Return the [x, y] coordinate for the center point of the cell that contains the specified text.  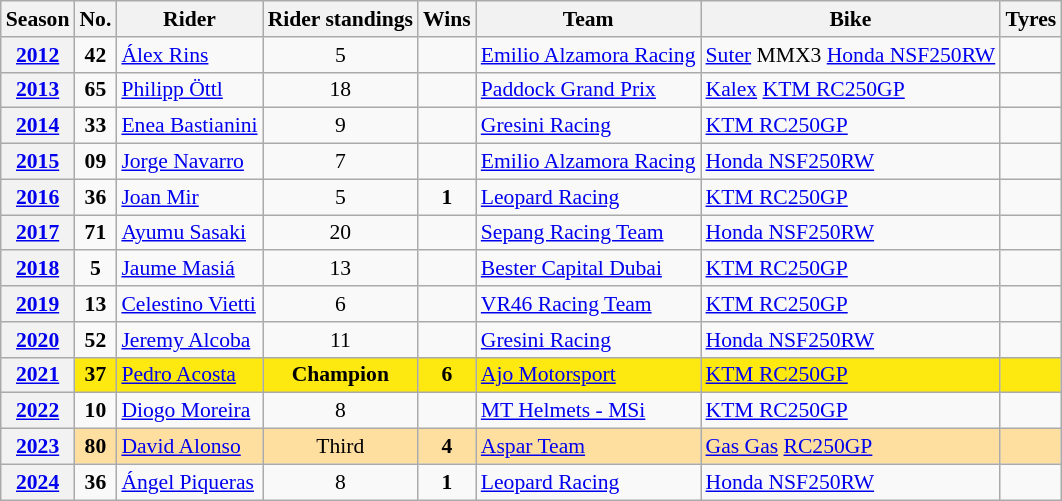
Ajo Motorsport [588, 375]
Kalex KTM RC250GP [851, 90]
Suter MMX3 Honda NSF250RW [851, 55]
2012 [38, 55]
Third [340, 447]
Rider [189, 19]
Álex Rins [189, 55]
Ángel Piqueras [189, 482]
2013 [38, 90]
Team [588, 19]
Joan Mir [189, 197]
2017 [38, 233]
Rider standings [340, 19]
2024 [38, 482]
VR46 Racing Team [588, 304]
Paddock Grand Prix [588, 90]
Bester Capital Dubai [588, 269]
Bike [851, 19]
2014 [38, 126]
Aspar Team [588, 447]
No. [95, 19]
9 [340, 126]
20 [340, 233]
Diogo Moreira [189, 411]
Celestino Vietti [189, 304]
2019 [38, 304]
18 [340, 90]
2018 [38, 269]
Pedro Acosta [189, 375]
Enea Bastianini [189, 126]
80 [95, 447]
Philipp Öttl [189, 90]
42 [95, 55]
37 [95, 375]
2021 [38, 375]
Jaume Masiá [189, 269]
Gas Gas RC250GP [851, 447]
Wins [447, 19]
Tyres [1030, 19]
11 [340, 340]
Season [38, 19]
MT Helmets - MSi [588, 411]
Champion [340, 375]
4 [447, 447]
71 [95, 233]
Sepang Racing Team [588, 233]
65 [95, 90]
2015 [38, 162]
Ayumu Sasaki [189, 233]
2016 [38, 197]
David Alonso [189, 447]
2022 [38, 411]
52 [95, 340]
2020 [38, 340]
33 [95, 126]
Jorge Navarro [189, 162]
7 [340, 162]
Jeremy Alcoba [189, 340]
2023 [38, 447]
10 [95, 411]
09 [95, 162]
